Return the (X, Y) coordinate for the center point of the cell that contains the specified text.  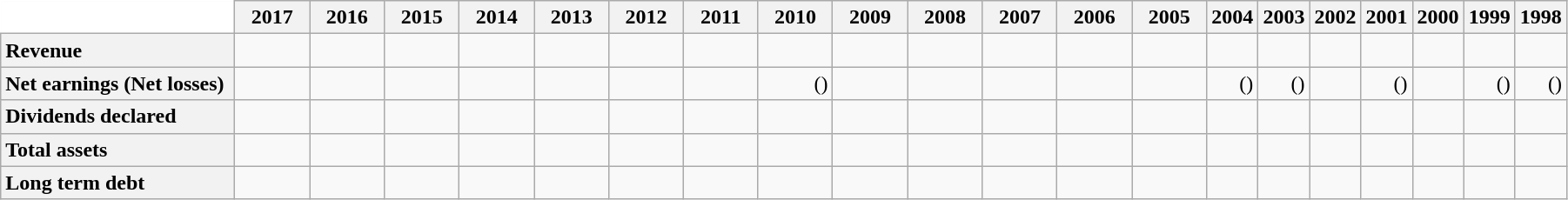
2013 (572, 17)
2009 (870, 17)
Long term debt (118, 183)
Dividends declared (118, 117)
2006 (1095, 17)
2017 (272, 17)
2015 (422, 17)
1998 (1540, 17)
2005 (1169, 17)
2012 (647, 17)
2016 (347, 17)
2011 (720, 17)
2003 (1284, 17)
1999 (1490, 17)
2014 (497, 17)
2000 (1437, 17)
Total assets (118, 150)
2002 (1335, 17)
2010 (795, 17)
2004 (1232, 17)
2008 (945, 17)
2001 (1387, 17)
Revenue (118, 50)
Net earnings (Net losses) (118, 83)
2007 (1020, 17)
